Capture the cell that displays the provided text and extract its [X, Y] central coordinate. 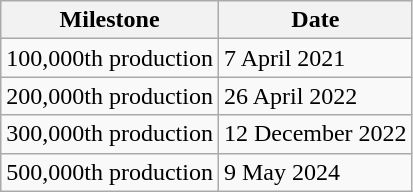
300,000th production [110, 134]
12 December 2022 [315, 134]
Date [315, 20]
9 May 2024 [315, 172]
500,000th production [110, 172]
26 April 2022 [315, 96]
100,000th production [110, 58]
Milestone [110, 20]
200,000th production [110, 96]
7 April 2021 [315, 58]
